Capture the cell that displays the provided text and extract its [x, y] central coordinate. 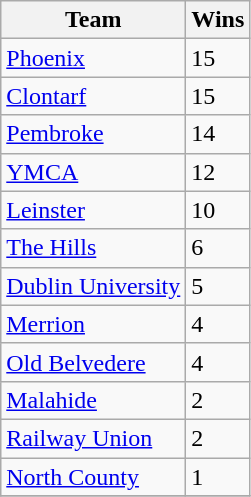
Phoenix [94, 58]
10 [218, 210]
Leinster [94, 210]
Pembroke [94, 134]
The Hills [94, 248]
Old Belvedere [94, 362]
Railway Union [94, 438]
Dublin University [94, 286]
12 [218, 172]
Clontarf [94, 96]
Merrion [94, 324]
5 [218, 286]
Malahide [94, 400]
Wins [218, 20]
YMCA [94, 172]
14 [218, 134]
1 [218, 477]
6 [218, 248]
Team [94, 20]
North County [94, 477]
